Detect which cell encompasses the target text, then output its [X, Y] center coordinate. 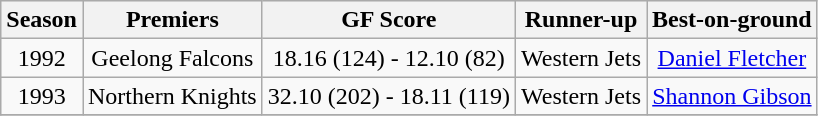
Runner-up [580, 20]
1992 [42, 58]
Best-on-ground [732, 20]
Premiers [172, 20]
Northern Knights [172, 96]
Geelong Falcons [172, 58]
GF Score [388, 20]
18.16 (124) - 12.10 (82) [388, 58]
Shannon Gibson [732, 96]
32.10 (202) - 18.11 (119) [388, 96]
Season [42, 20]
1993 [42, 96]
Daniel Fletcher [732, 58]
